Provide the [x, y] coordinate of the cell's center where the given text is located.  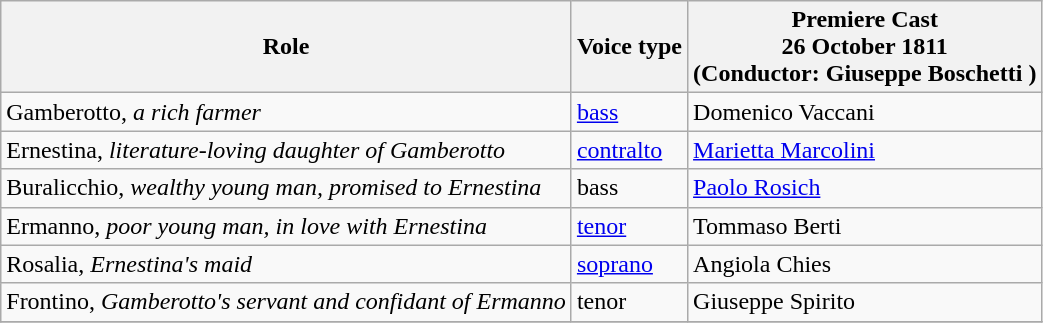
Role [286, 47]
Paolo Rosich [865, 188]
contralto [629, 150]
Giuseppe Spirito [865, 302]
Ernestina, literature-loving daughter of Gamberotto [286, 150]
Frontino, Gamberotto's servant and confidant of Ermanno [286, 302]
Voice type [629, 47]
soprano [629, 264]
Tommaso Berti [865, 226]
Rosalia, Ernestina's maid [286, 264]
Premiere Cast26 October 1811(Conductor: Giuseppe Boschetti ) [865, 47]
Domenico Vaccani [865, 112]
Ermanno, poor young man, in love with Ernestina [286, 226]
Gamberotto, a rich farmer [286, 112]
Marietta Marcolini [865, 150]
Angiola Chies [865, 264]
Buralicchio, wealthy young man, promised to Ernestina [286, 188]
